Return [x, y] of the center of cell containing provided text 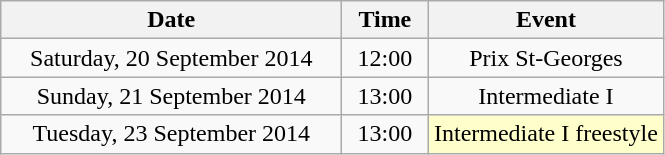
Intermediate I [546, 96]
Date [172, 20]
Sunday, 21 September 2014 [172, 96]
12:00 [385, 58]
Saturday, 20 September 2014 [172, 58]
Time [385, 20]
Intermediate I freestyle [546, 134]
Tuesday, 23 September 2014 [172, 134]
Event [546, 20]
Prix St-Georges [546, 58]
